Find where the given text appears and provide that cell's center as (X, Y) coordinate. 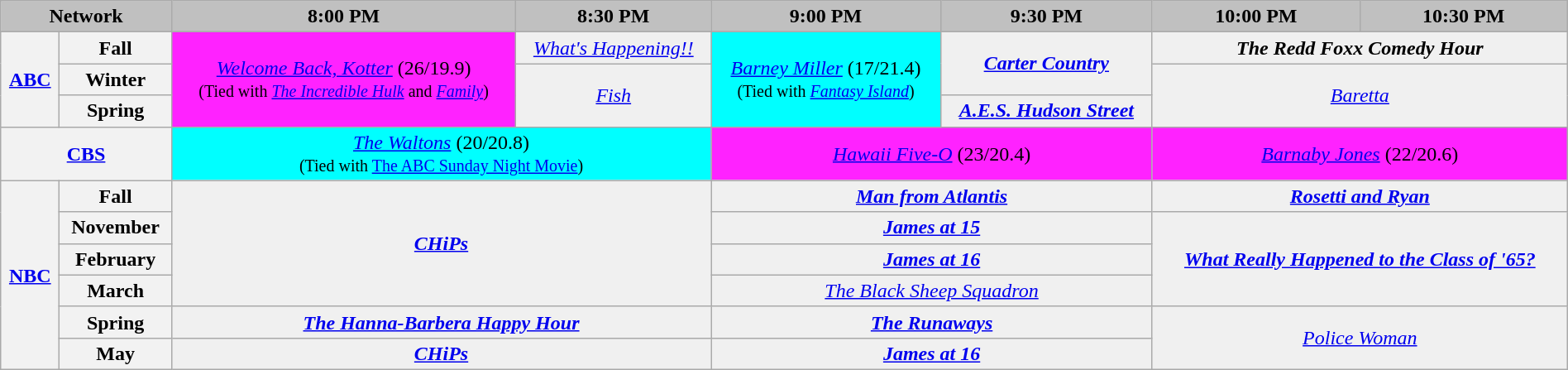
Network (86, 17)
Barnaby Jones (22/20.6) (1360, 154)
Winter (116, 79)
ABC (30, 79)
Welcome Back, Kotter (26/19.9)(Tied with The Incredible Hulk and Family) (343, 79)
CBS (86, 154)
10:30 PM (1464, 17)
Barney Miller (17/21.4)(Tied with Fantasy Island) (826, 79)
NBC (30, 275)
What Really Happened to the Class of '65? (1360, 259)
Police Woman (1360, 338)
9:00 PM (826, 17)
November (116, 228)
8:30 PM (614, 17)
The Hanna-Barbera Happy Hour (441, 322)
The Redd Foxx Comedy Hour (1360, 48)
Hawaii Five-O (23/20.4) (932, 154)
9:30 PM (1046, 17)
James at 15 (932, 228)
The Black Sheep Squadron (932, 291)
What's Happening!! (614, 48)
Man from Atlantis (932, 196)
Rosetti and Ryan (1360, 196)
The Runaways (932, 322)
The Waltons (20/20.8)(Tied with The ABC Sunday Night Movie) (441, 154)
Carter Country (1046, 64)
10:00 PM (1255, 17)
Baretta (1360, 95)
Fish (614, 95)
A.E.S. Hudson Street (1046, 111)
March (116, 291)
May (116, 353)
8:00 PM (343, 17)
February (116, 259)
